Locate the cell with the specified text and output its [x, y] center coordinate. 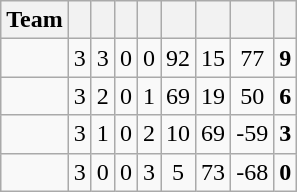
6 [286, 96]
10 [178, 134]
-59 [252, 134]
92 [178, 58]
5 [178, 172]
Team [35, 20]
50 [252, 96]
9 [286, 58]
73 [214, 172]
15 [214, 58]
-68 [252, 172]
77 [252, 58]
19 [214, 96]
